Search for the cell housing the specified text and yield its [X, Y] center coordinate. 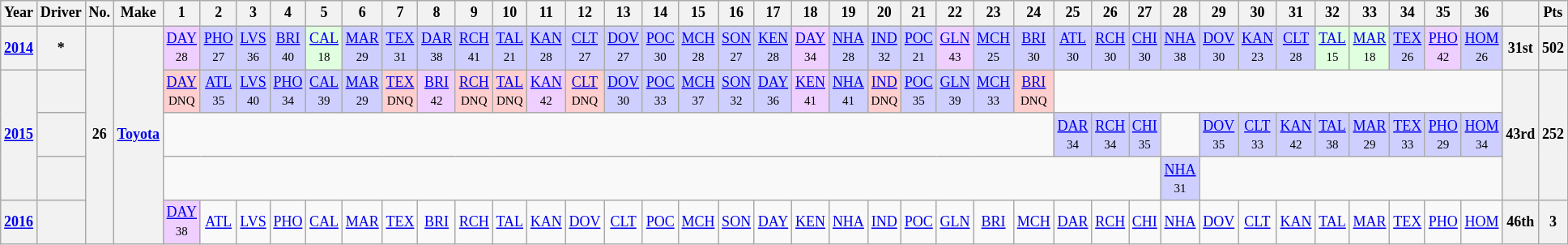
PHO42 [1443, 48]
2015 [19, 135]
DAY34 [811, 48]
IND [884, 222]
CLT33 [1258, 135]
MCH33 [994, 92]
BRIDNQ [1033, 92]
DAR38 [437, 48]
BRI40 [288, 48]
LVS36 [253, 48]
DAY [773, 222]
KAN23 [1258, 48]
43rd [1521, 135]
PHO27 [219, 48]
DAR [1072, 222]
INDDNQ [884, 92]
PHO34 [288, 92]
CAL18 [324, 48]
24 [1033, 13]
2 [219, 13]
16 [737, 13]
25 [1072, 13]
TAL38 [1332, 135]
DAY36 [773, 92]
POC33 [660, 92]
31 [1296, 13]
HOM34 [1482, 135]
RCH30 [1110, 48]
IND32 [884, 48]
TEX26 [1408, 48]
SON27 [737, 48]
29 [1219, 13]
32 [1332, 13]
POC30 [660, 48]
33 [1370, 13]
TEX31 [400, 48]
11 [546, 13]
Driver [61, 13]
CLT28 [1296, 48]
ATL35 [219, 92]
2014 [19, 48]
18 [811, 13]
CHI30 [1145, 48]
MCH37 [698, 92]
252 [1553, 135]
CLTDNQ [585, 92]
Make [138, 13]
DAR34 [1072, 135]
TEX33 [1408, 135]
ATL30 [1072, 48]
34 [1408, 13]
17 [773, 13]
6 [362, 13]
RCHDNQ [474, 92]
12 [585, 13]
Year [19, 13]
POC21 [918, 48]
30 [1258, 13]
22 [955, 13]
MAR18 [1370, 48]
Toyota [138, 135]
DAY38 [181, 222]
PHO29 [1443, 135]
POC35 [918, 92]
CAL39 [324, 92]
TALDNQ [509, 92]
36 [1482, 13]
23 [994, 13]
LVS40 [253, 92]
31st [1521, 48]
SON [737, 222]
15 [698, 13]
2016 [19, 222]
GLN43 [955, 48]
4 [288, 13]
Pts [1553, 13]
BRI42 [437, 92]
CAL [324, 222]
CHI [1145, 222]
MCH28 [698, 48]
21 [918, 13]
GLN [955, 222]
502 [1553, 48]
NHA31 [1180, 178]
8 [437, 13]
DAY28 [181, 48]
LVS [253, 222]
CHI35 [1145, 135]
KEN41 [811, 92]
RCH41 [474, 48]
TEXDNQ [400, 92]
RCH34 [1110, 135]
KAN28 [546, 48]
CLT27 [585, 48]
GLN39 [955, 92]
35 [1443, 13]
13 [624, 13]
TAL15 [1332, 48]
9 [474, 13]
NHA28 [849, 48]
27 [1145, 13]
20 [884, 13]
TAL21 [509, 48]
ATL [219, 222]
KEN28 [773, 48]
DOV27 [624, 48]
DAYDNQ [181, 92]
28 [1180, 13]
* [61, 48]
MCH25 [994, 48]
1 [181, 13]
NHA41 [849, 92]
NHA38 [1180, 48]
7 [400, 13]
5 [324, 13]
46th [1521, 222]
HOM [1482, 222]
KEN [811, 222]
BRI30 [1033, 48]
No. [99, 13]
DOV35 [1219, 135]
SON32 [737, 92]
HOM26 [1482, 48]
19 [849, 13]
14 [660, 13]
10 [509, 13]
